For the text-containing cell, return its midpoint in (x, y) coordinate format. 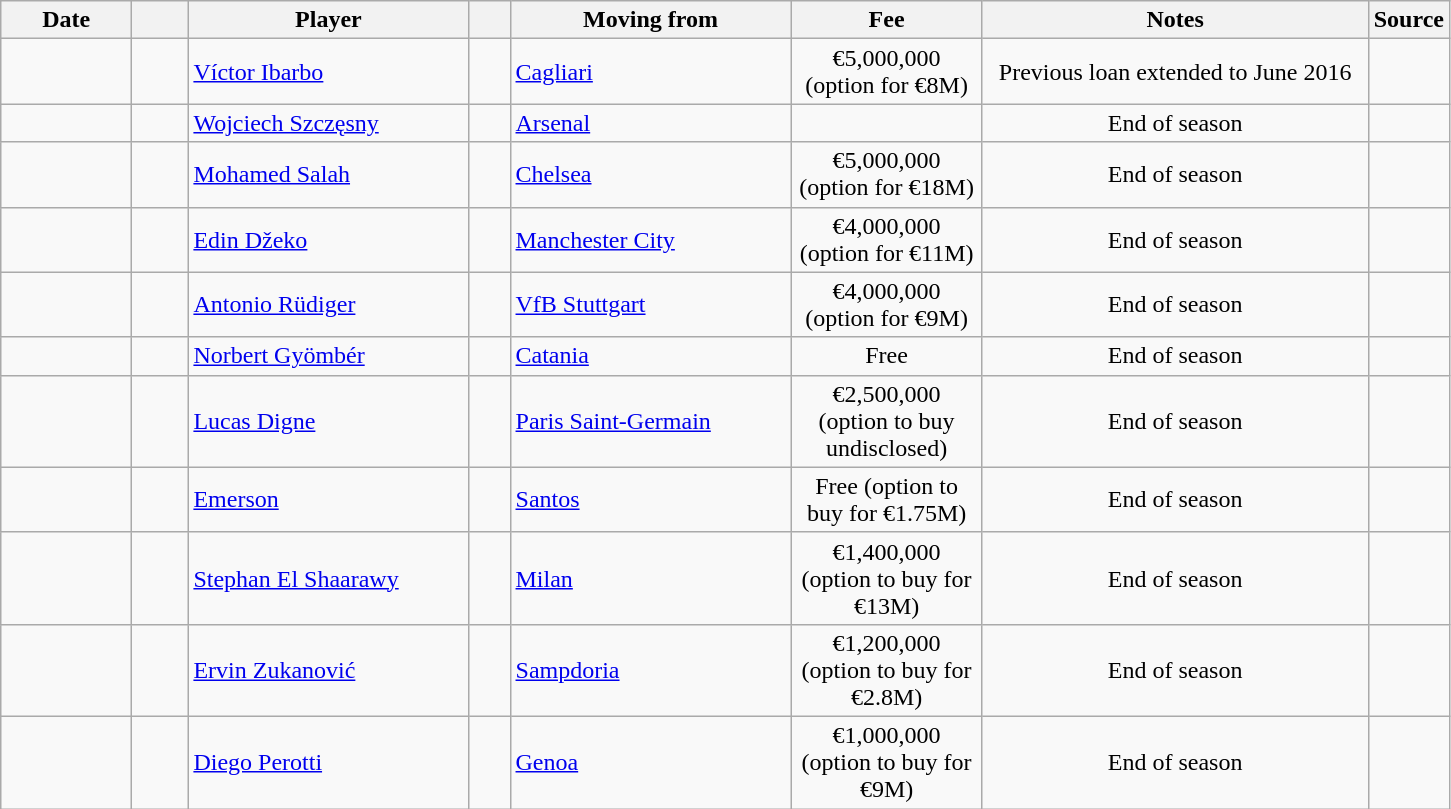
Previous loan extended to June 2016 (1175, 72)
€2,500,000 (option to buy undisclosed) (886, 421)
€4,000,000 (option for €9M) (886, 304)
€1,200,000 (option to buy for €2.8M) (886, 670)
Antonio Rüdiger (328, 304)
Ervin Zukanović (328, 670)
€5,000,000 (option for €18M) (886, 174)
Moving from (650, 20)
Player (328, 20)
VfB Stuttgart (650, 304)
Free (option to buy for €1.75M) (886, 500)
€1,400,000 (option to buy for €13M) (886, 578)
Víctor Ibarbo (328, 72)
Edin Džeko (328, 240)
Emerson (328, 500)
Paris Saint-Germain (650, 421)
Norbert Gyömbér (328, 356)
Source (1408, 20)
Chelsea (650, 174)
Date (66, 20)
Catania (650, 356)
Stephan El Shaarawy (328, 578)
Santos (650, 500)
Diego Perotti (328, 762)
Milan (650, 578)
Arsenal (650, 123)
Free (886, 356)
Notes (1175, 20)
Cagliari (650, 72)
€1,000,000 (option to buy for €9M) (886, 762)
Mohamed Salah (328, 174)
Wojciech Szczęsny (328, 123)
Genoa (650, 762)
€4,000,000 (option for €11M) (886, 240)
Fee (886, 20)
€5,000,000 (option for €8M) (886, 72)
Manchester City (650, 240)
Sampdoria (650, 670)
Lucas Digne (328, 421)
